Return [X, Y] of the center of cell containing provided text 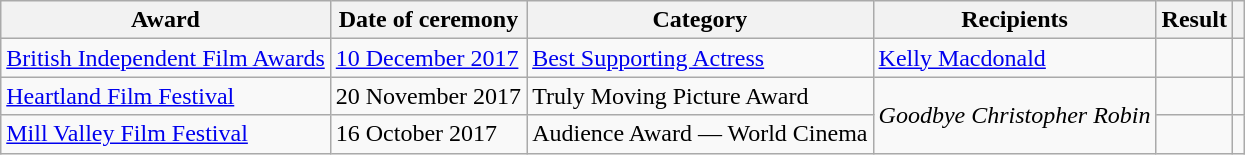
Truly Moving Picture Award [700, 96]
Mill Valley Film Festival [166, 134]
20 November 2017 [428, 96]
Best Supporting Actress [700, 58]
10 December 2017 [428, 58]
Recipients [1014, 20]
Date of ceremony [428, 20]
Heartland Film Festival [166, 96]
Goodbye Christopher Robin [1014, 115]
British Independent Film Awards [166, 58]
Result [1194, 20]
16 October 2017 [428, 134]
Audience Award — World Cinema [700, 134]
Category [700, 20]
Award [166, 20]
Kelly Macdonald [1014, 58]
